Provide the (x, y) coordinate of the cell's center where the given text is located.  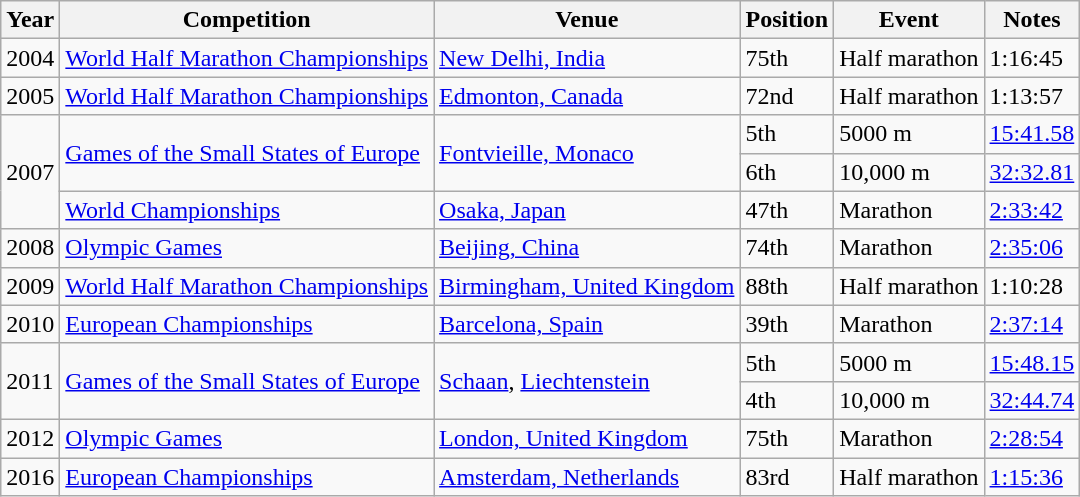
Birmingham, United Kingdom (587, 286)
Beijing, China (587, 248)
2007 (30, 172)
Amsterdam, Netherlands (587, 477)
15:48.15 (1032, 362)
2010 (30, 324)
2008 (30, 248)
74th (787, 248)
Osaka, Japan (587, 210)
Event (909, 20)
2:37:14 (1032, 324)
1:13:57 (1032, 96)
2005 (30, 96)
Edmonton, Canada (587, 96)
2:33:42 (1032, 210)
1:15:36 (1032, 477)
2:28:54 (1032, 438)
Schaan, Liechtenstein (587, 381)
32:32.81 (1032, 172)
15:41.58 (1032, 134)
Fontvieille, Monaco (587, 153)
2004 (30, 58)
2011 (30, 381)
Position (787, 20)
39th (787, 324)
32:44.74 (1032, 400)
47th (787, 210)
Notes (1032, 20)
New Delhi, India (587, 58)
2012 (30, 438)
1:16:45 (1032, 58)
Competition (247, 20)
Year (30, 20)
London, United Kingdom (587, 438)
1:10:28 (1032, 286)
Barcelona, Spain (587, 324)
72nd (787, 96)
88th (787, 286)
2016 (30, 477)
Venue (587, 20)
2:35:06 (1032, 248)
World Championships (247, 210)
2009 (30, 286)
4th (787, 400)
6th (787, 172)
83rd (787, 477)
